Extract the [x, y] coordinate from the center of the cell holding the provided text.  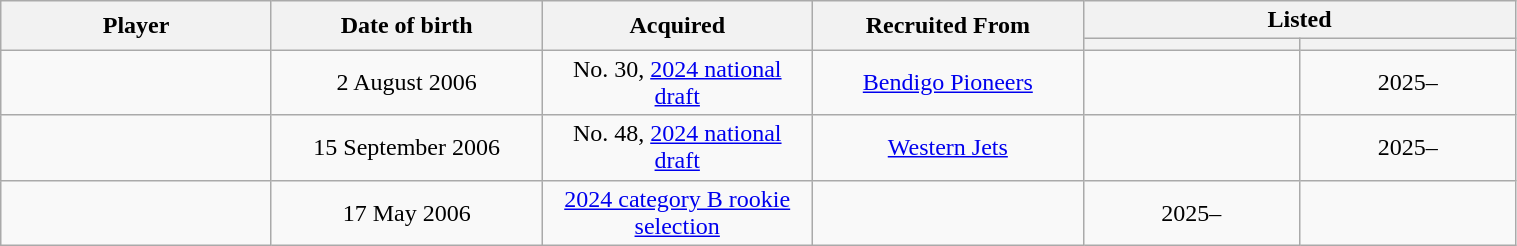
Date of birth [406, 26]
Recruited From [948, 26]
Bendigo Pioneers [948, 82]
2024 category B rookie selection [678, 212]
15 September 2006 [406, 148]
17 May 2006 [406, 212]
Western Jets [948, 148]
2 August 2006 [406, 82]
No. 30, 2024 national draft [678, 82]
Acquired [678, 26]
No. 48, 2024 national draft [678, 148]
Player [136, 26]
Listed [1300, 20]
